Determine the [X, Y] coordinate at the center of the cell enclosing the given text.  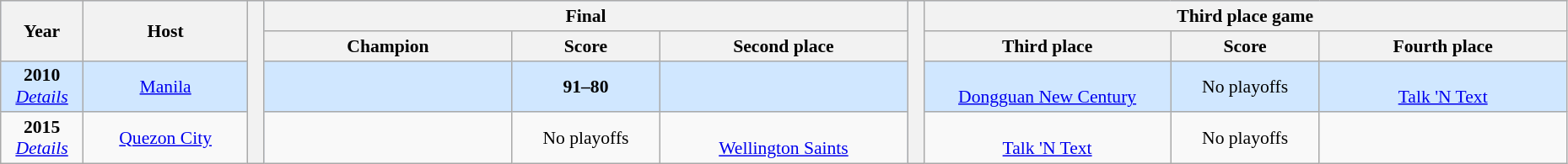
Dongguan New Century [1048, 86]
Final [585, 16]
Second place [783, 46]
2015Details [42, 138]
Year [42, 30]
Wellington Saints [783, 138]
Fourth place [1442, 46]
Champion [388, 46]
91–80 [586, 86]
Third place [1048, 46]
2010Details [42, 86]
Third place game [1245, 16]
Manila [165, 86]
Quezon City [165, 138]
Host [165, 30]
